Pinpoint the cell where the given text exists, returning its [x, y] midpoint coordinate. 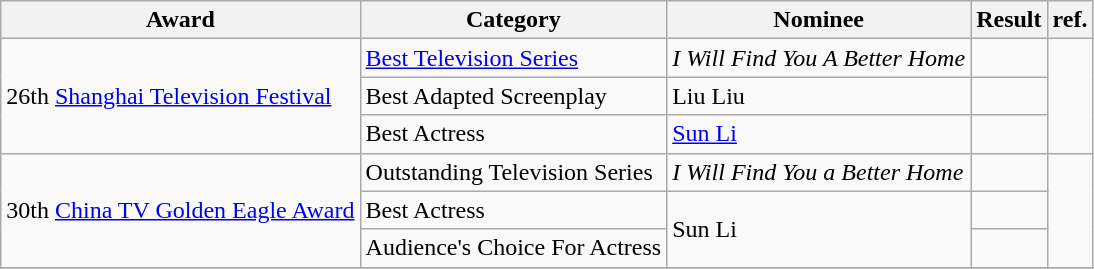
Award [180, 20]
ref. [1070, 20]
Result [1009, 20]
Outstanding Television Series [514, 172]
Category [514, 20]
Liu Liu [819, 96]
Audience's Choice For Actress [514, 248]
I Will Find You a Better Home [819, 172]
Best Television Series [514, 58]
30th China TV Golden Eagle Award [180, 210]
I Will Find You A Better Home [819, 58]
Nominee [819, 20]
Best Adapted Screenplay [514, 96]
26th Shanghai Television Festival [180, 96]
